Return (x, y) of the center of cell containing provided text 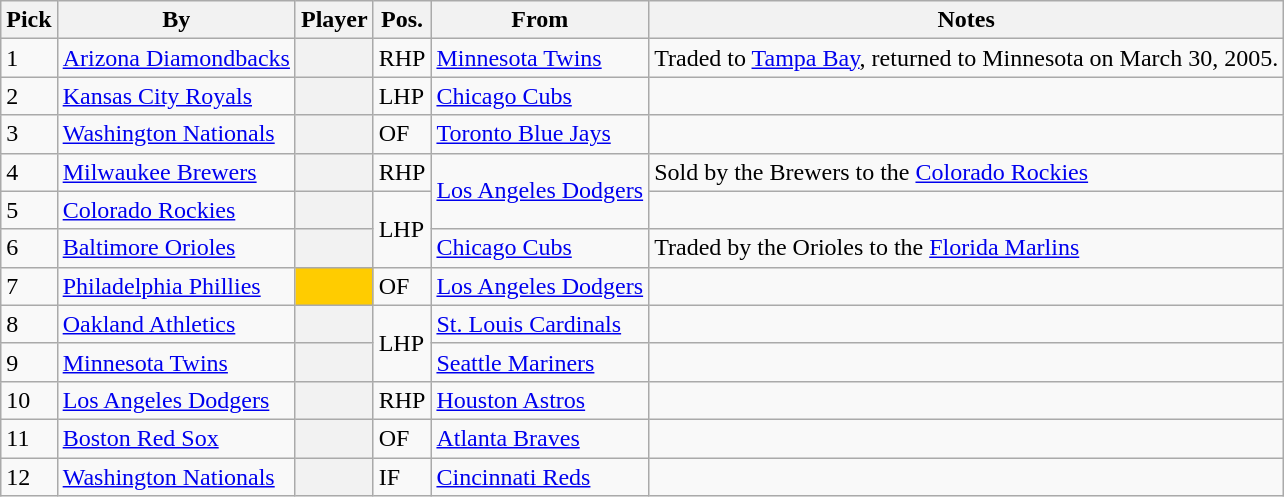
Seattle Mariners (540, 362)
11 (29, 438)
10 (29, 400)
By (176, 20)
5 (29, 210)
Pick (29, 20)
Atlanta Braves (540, 438)
9 (29, 362)
Philadelphia Phillies (176, 286)
4 (29, 172)
2 (29, 96)
Traded by the Orioles to the Florida Marlins (966, 248)
St. Louis Cardinals (540, 324)
Milwaukee Brewers (176, 172)
1 (29, 58)
6 (29, 248)
Toronto Blue Jays (540, 134)
Player (334, 20)
Colorado Rockies (176, 210)
Notes (966, 20)
Arizona Diamondbacks (176, 58)
3 (29, 134)
From (540, 20)
Houston Astros (540, 400)
7 (29, 286)
Oakland Athletics (176, 324)
IF (402, 477)
12 (29, 477)
Traded to Tampa Bay, returned to Minnesota on March 30, 2005. (966, 58)
Boston Red Sox (176, 438)
Baltimore Orioles (176, 248)
Cincinnati Reds (540, 477)
Pos. (402, 20)
8 (29, 324)
Sold by the Brewers to the Colorado Rockies (966, 172)
Kansas City Royals (176, 96)
